Find where the given text appears and provide that cell's center as [X, Y] coordinate. 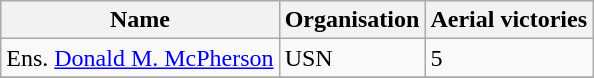
USN [352, 58]
Ens. Donald M. McPherson [140, 58]
Aerial victories [509, 20]
5 [509, 58]
Organisation [352, 20]
Name [140, 20]
